Capture the cell that displays the provided text and extract its (x, y) central coordinate. 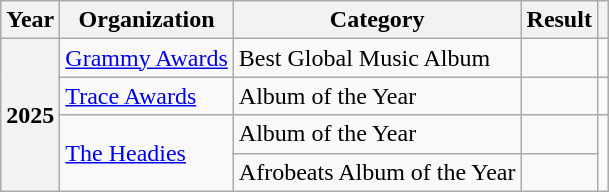
Year (30, 20)
The Headies (147, 153)
2025 (30, 115)
Afrobeats Album of the Year (377, 172)
Trace Awards (147, 96)
Category (377, 20)
Grammy Awards (147, 58)
Result (559, 20)
Organization (147, 20)
Best Global Music Album (377, 58)
